Provide the [X, Y] coordinate of the cell's center where the given text is located.  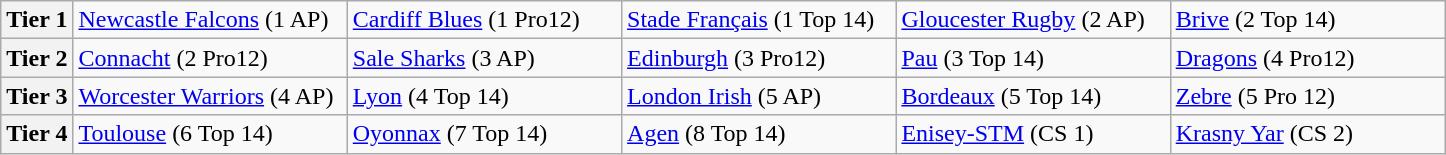
Zebre (5 Pro 12) [1307, 96]
Connacht (2 Pro12) [210, 58]
Krasny Yar (CS 2) [1307, 134]
Stade Français (1 Top 14) [759, 20]
Worcester Warriors (4 AP) [210, 96]
Pau (3 Top 14) [1033, 58]
Tier 1 [37, 20]
Brive (2 Top 14) [1307, 20]
Cardiff Blues (1 Pro12) [484, 20]
Toulouse (6 Top 14) [210, 134]
Gloucester Rugby (2 AP) [1033, 20]
London Irish (5 AP) [759, 96]
Edinburgh (3 Pro12) [759, 58]
Oyonnax (7 Top 14) [484, 134]
Sale Sharks (3 AP) [484, 58]
Enisey-STM (CS 1) [1033, 134]
Dragons (4 Pro12) [1307, 58]
Tier 3 [37, 96]
Tier 2 [37, 58]
Bordeaux (5 Top 14) [1033, 96]
Agen (8 Top 14) [759, 134]
Tier 4 [37, 134]
Lyon (4 Top 14) [484, 96]
Newcastle Falcons (1 AP) [210, 20]
